Capture the cell that displays the provided text and extract its [X, Y] central coordinate. 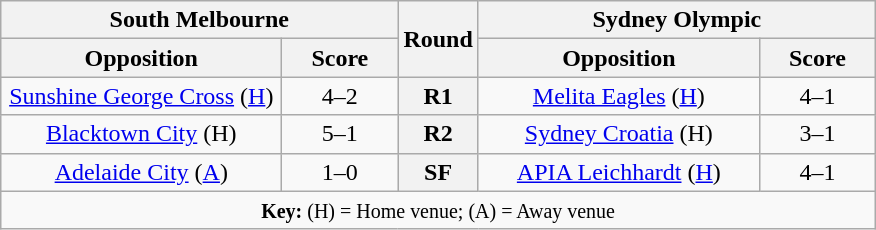
APIA Leichhardt (H) [618, 172]
Round [438, 39]
Adelaide City (A) [142, 172]
Melita Eagles (H) [618, 96]
SF [438, 172]
South Melbourne [200, 20]
Blacktown City (H) [142, 134]
5–1 [340, 134]
3–1 [817, 134]
Sydney Olympic [676, 20]
Sydney Croatia (H) [618, 134]
Key: (H) = Home venue; (A) = Away venue [438, 210]
R2 [438, 134]
Sunshine George Cross (H) [142, 96]
4–2 [340, 96]
R1 [438, 96]
1–0 [340, 172]
